Capture the cell that displays the provided text and extract its (X, Y) central coordinate. 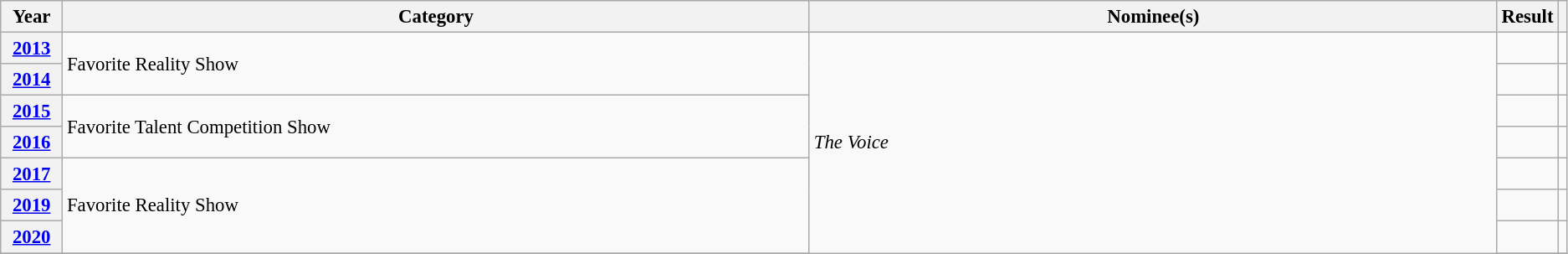
Favorite Talent Competition Show (437, 127)
Nominee(s) (1153, 17)
2015 (32, 111)
Result (1528, 17)
Category (437, 17)
2017 (32, 174)
2014 (32, 80)
Year (32, 17)
2016 (32, 143)
2013 (32, 49)
The Voice (1153, 143)
2020 (32, 237)
2019 (32, 205)
